Identify which cell holds the provided text, then report its [X, Y] central coordinate. 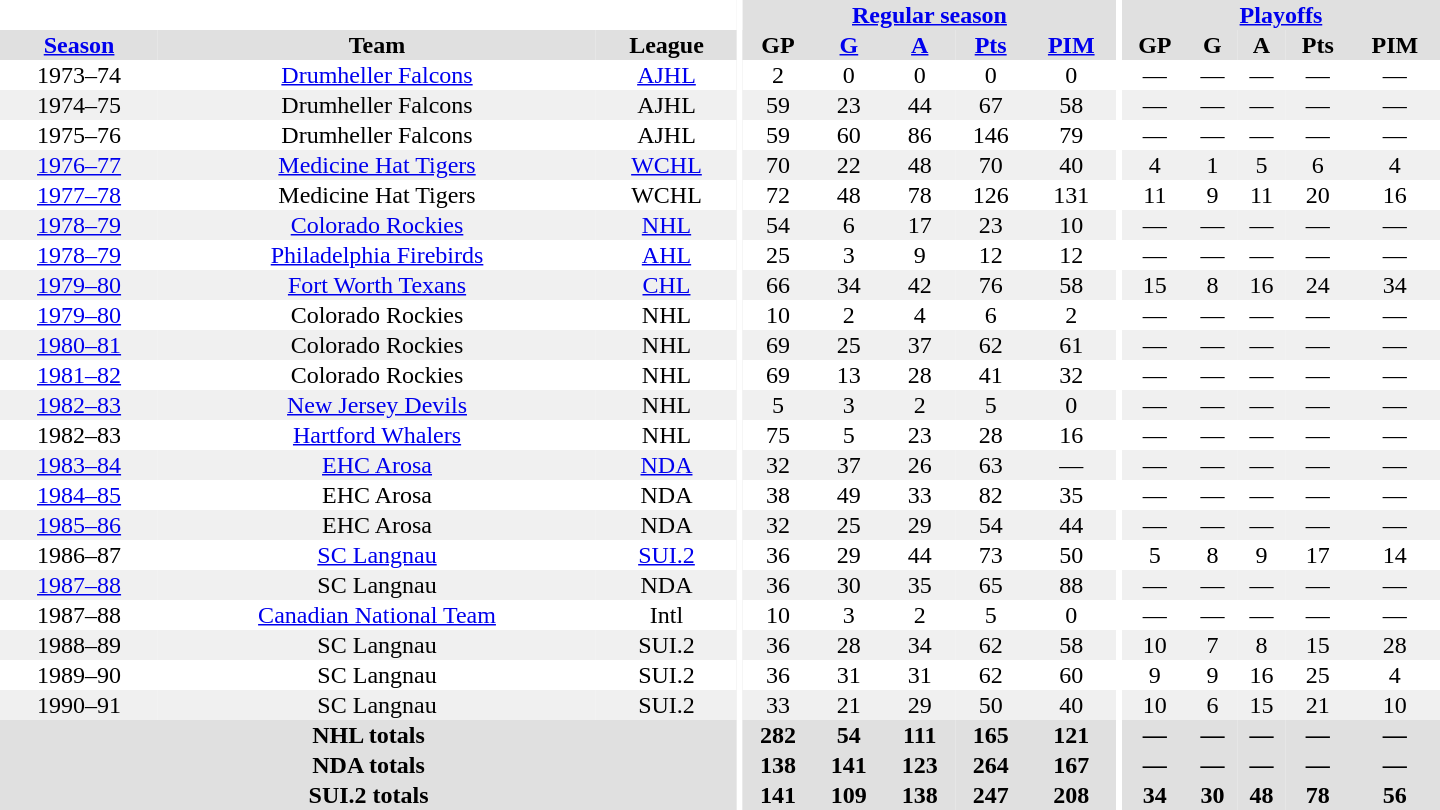
1990–91 [79, 705]
Intl [666, 615]
NHL totals [368, 735]
146 [990, 135]
1976–77 [79, 165]
63 [990, 465]
88 [1071, 585]
126 [990, 195]
Fort Worth Texans [377, 285]
New Jersey Devils [377, 405]
61 [1071, 345]
20 [1318, 195]
247 [990, 795]
208 [1071, 795]
1983–84 [79, 465]
1975–76 [79, 135]
1 [1212, 165]
1988–89 [79, 645]
AHL [666, 255]
Philadelphia Firebirds [377, 255]
CHL [666, 285]
Season [79, 45]
82 [990, 495]
22 [848, 165]
26 [920, 465]
67 [990, 105]
121 [1071, 735]
1974–75 [79, 105]
123 [920, 765]
111 [920, 735]
73 [990, 555]
1984–85 [79, 495]
38 [778, 495]
1973–74 [79, 75]
109 [848, 795]
86 [920, 135]
282 [778, 735]
1981–82 [79, 375]
13 [848, 375]
41 [990, 375]
72 [778, 195]
Hartford Whalers [377, 435]
42 [920, 285]
League [666, 45]
Canadian National Team [377, 615]
79 [1071, 135]
66 [778, 285]
NDA totals [368, 765]
SUI.2 totals [368, 795]
165 [990, 735]
131 [1071, 195]
75 [778, 435]
167 [1071, 765]
24 [1318, 285]
1977–78 [79, 195]
Team [377, 45]
1986–87 [79, 555]
1980–81 [79, 345]
Playoffs [1281, 15]
1985–86 [79, 525]
76 [990, 285]
49 [848, 495]
264 [990, 765]
7 [1212, 645]
Regular season [930, 15]
56 [1395, 795]
65 [990, 585]
1989–90 [79, 675]
14 [1395, 555]
